Return the (x, y) coordinate for the center point of the cell that contains the specified text.  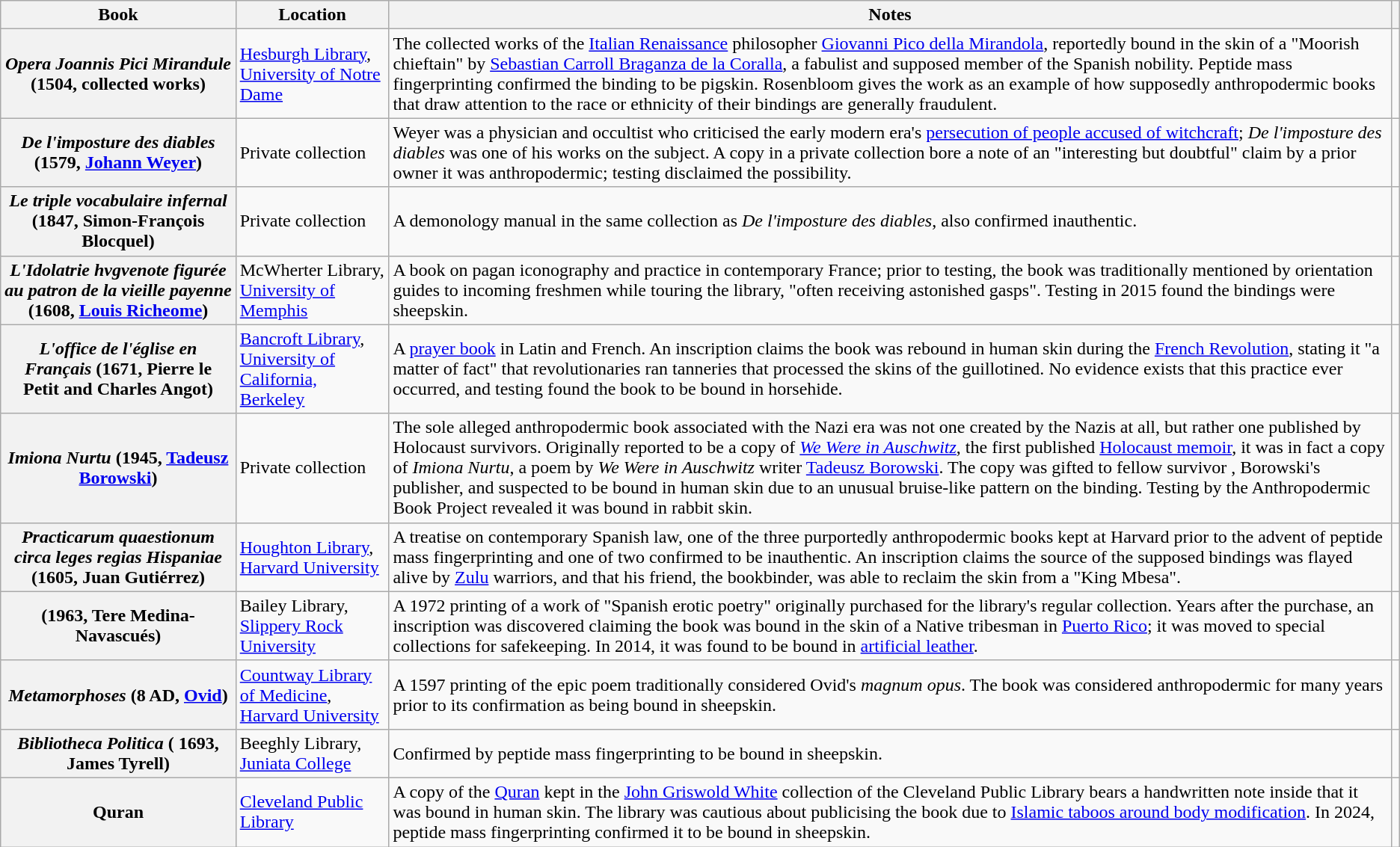
Houghton Library, Harvard University (313, 557)
Notes (890, 15)
Quran (118, 812)
De l'imposture des diables (1579, Johann Weyer) (118, 153)
McWherter Library, University of Memphis (313, 290)
L'office de l'église en Français (1671, Pierre le Petit and Charles Angot) (118, 369)
Location (313, 15)
Bibliotheca Politica ( 1693, James Tyrell) (118, 754)
Book (118, 15)
Confirmed by peptide mass fingerprinting to be bound in sheepskin. (890, 754)
Hesburgh Library, University of Notre Dame (313, 73)
A demonology manual in the same collection as De l'imposture des diables, also confirmed inauthentic. (890, 221)
Cleveland Public Library (313, 812)
Beeghly Library, Juniata College (313, 754)
Metamorphoses (8 AD, Ovid) (118, 694)
Le triple vocabulaire infernal (1847, Simon-François Blocquel) (118, 221)
Countway Library of Medicine, Harvard University (313, 694)
Imiona Nurtu (1945, Tadeusz Borowski) (118, 468)
Bancroft Library, University of California, Berkeley (313, 369)
Practicarum quaestionum circa leges regias Hispaniae (1605, Juan Gutiérrez) (118, 557)
Bailey Library, Slippery Rock University (313, 626)
L'Idolatrie hvgvenote figurée au patron de la vieille payenne (1608, Louis Richeome) (118, 290)
Opera Joannis Pici Mirandule (1504, collected works) (118, 73)
(1963, Tere Medina-Navascués) (118, 626)
